Return the (X, Y) coordinate for the center point of the cell that contains the specified text.  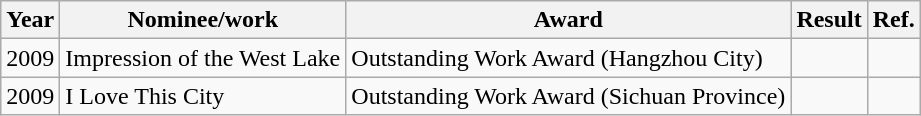
Outstanding Work Award (Hangzhou City) (568, 58)
Nominee/work (203, 20)
I Love This City (203, 96)
Year (30, 20)
Ref. (894, 20)
Result (829, 20)
Outstanding Work Award (Sichuan Province) (568, 96)
Impression of the West Lake (203, 58)
Award (568, 20)
